For the text-containing cell, return its midpoint in [X, Y] coordinate format. 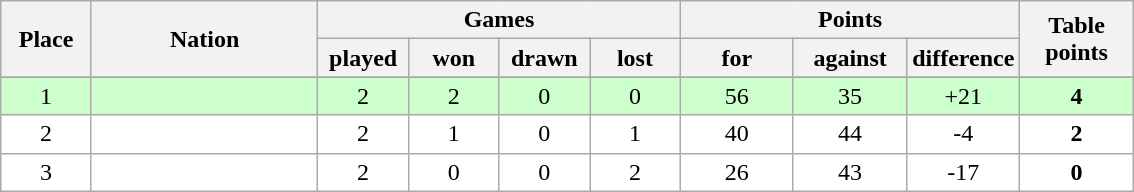
3 [46, 172]
lost [636, 58]
40 [736, 134]
44 [850, 134]
-4 [964, 134]
56 [736, 96]
for [736, 58]
drawn [544, 58]
+21 [964, 96]
4 [1076, 96]
26 [736, 172]
won [454, 58]
43 [850, 172]
-17 [964, 172]
difference [964, 58]
Nation [204, 39]
Place [46, 39]
35 [850, 96]
against [850, 58]
played [364, 58]
Games [499, 20]
Points [850, 20]
Tablepoints [1076, 39]
